For the text-containing cell, return its midpoint in [X, Y] coordinate format. 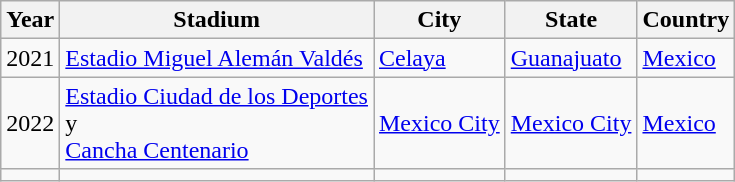
Stadium [217, 20]
Estadio Ciudad de los DeportesyCancha Centenario [217, 123]
Celaya [440, 58]
Year [30, 20]
Estadio Miguel Alemán Valdés [217, 58]
Guanajuato [571, 58]
2022 [30, 123]
2021 [30, 58]
City [440, 20]
State [571, 20]
Country [686, 20]
